Provide the (x, y) coordinate of the cell's center where the given text is located.  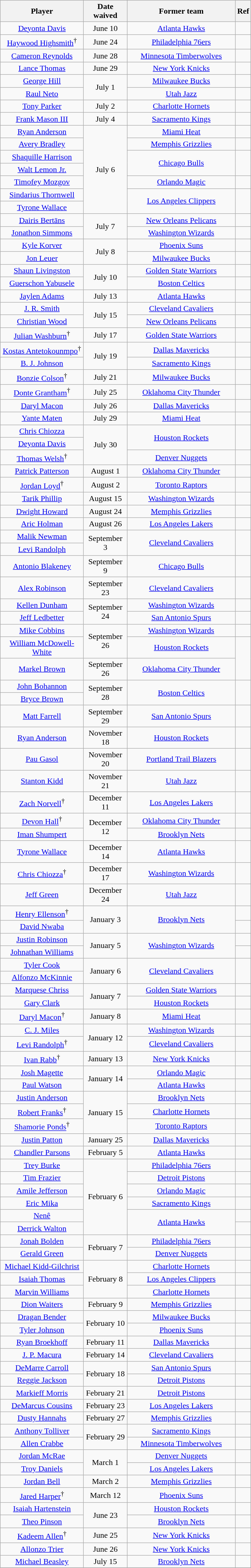
December 24 (106, 894)
Bonzie Colson† (42, 377)
January 14 (106, 1079)
Tyler Cook (42, 965)
Nenê (42, 1216)
Timofey Mozgov (42, 182)
Lance Thomas (42, 68)
Dragan Bender (42, 1317)
November 20 (106, 760)
C. J. Miles (42, 1030)
Marquese Chriss (42, 990)
July 7 (106, 226)
September 9 (106, 566)
Justin Anderson (42, 1098)
November 21 (106, 781)
July 2 (106, 106)
Patrick Patterson (42, 471)
Iman Shumpert (42, 834)
Alfonzo McKinnie (42, 977)
July 29 (106, 418)
J. P. Macura (42, 1355)
June 10 (106, 28)
September 23 (106, 588)
December 11 (106, 803)
July 8 (106, 252)
June 23 (106, 1515)
Devon Hall† (42, 821)
Jordan Bell (42, 1481)
Tyler Johnson (42, 1329)
March 12 (106, 1495)
August 2 (106, 485)
Sindarius Thornwell (42, 195)
Jeff Green (42, 894)
David Nwaba (42, 927)
Gary Clark (42, 1002)
Avery Bradley (42, 144)
July 4 (106, 119)
Justin Patton (42, 1140)
February 23 (106, 1406)
February 10 (106, 1323)
July 13 (106, 296)
Derrick Walton (42, 1228)
March 1 (106, 1462)
Dusty Hannahs (42, 1418)
February 8 (106, 1279)
Ryan Broekhoff (42, 1342)
January 25 (106, 1140)
January 7 (106, 996)
August 26 (106, 524)
Yante Maten (42, 418)
June 28 (106, 55)
September 3 (106, 543)
Jared Harper† (42, 1495)
February 7 (106, 1247)
Chandler Parsons (42, 1153)
Michael Kidd-Gilchrist (42, 1266)
Reggie Jackson (42, 1380)
Daryl Macon† (42, 1016)
December 14 (106, 851)
January 5 (106, 946)
Kellen Dunham (42, 605)
February 9 (106, 1304)
Kostas Antetokounmpo† (42, 350)
Chris Chiozza† (42, 873)
Zach Norvell† (42, 803)
June 29 (106, 68)
Jordan McRae (42, 1456)
Alex Robinson (42, 588)
Dion Waiters (42, 1304)
June 25 (106, 1535)
Christian Wood (42, 321)
Bryce Brown (42, 699)
Markieff Morris (42, 1393)
Antonio Blakeney (42, 566)
Guerschon Yabusele (42, 283)
Marvin Williams (42, 1292)
Robert Franks† (42, 1111)
Gerald Green (42, 1254)
Date waived (106, 11)
January 13 (106, 1059)
Ref (243, 11)
Eric Mika (42, 1203)
Haywood Highsmith† (42, 42)
Walt Lemon Jr. (42, 169)
J. R. Smith (42, 309)
Markel Brown (42, 669)
February 6 (106, 1197)
Frank Mason III (42, 119)
Chris Chiozza (42, 431)
February 14 (106, 1355)
Donte Grantham† (42, 392)
July 1 (106, 87)
Allen Crabbe (42, 1443)
Portland Trail Blazers (181, 760)
August 15 (106, 499)
July 30 (106, 445)
Allonzo Trier (42, 1549)
Levi Randolph† (42, 1044)
Jordan Loyd† (42, 485)
DeMarcus Cousins (42, 1406)
November 18 (106, 738)
September 29 (106, 716)
George Hill (42, 81)
Paul Watson (42, 1085)
January 15 (106, 1112)
Raul Neto (42, 94)
Former team (181, 11)
August 1 (106, 471)
July 10 (106, 277)
Aric Holman (42, 524)
Player (42, 11)
Isaiah Hartenstein (42, 1509)
February 5 (106, 1153)
July 26 (106, 406)
Kyle Korver (42, 245)
June 26 (106, 1549)
Theo Pinson (42, 1521)
February 21 (106, 1393)
Josh Magette (42, 1072)
July 6 (106, 169)
February 11 (106, 1342)
Michael Beasley (42, 1562)
Dwight Howard (42, 511)
February 18 (106, 1374)
Stanton Kidd (42, 781)
Jonah Bolden (42, 1241)
Isaiah Thomas (42, 1279)
Jaylen Adams (42, 296)
July 25 (106, 392)
Amile Jefferson (42, 1191)
June 24 (106, 42)
September 24 (106, 611)
Ivan Rabb† (42, 1059)
Daryl Macon (42, 406)
Jonathon Simmons (42, 233)
Justin Robinson (42, 939)
Kadeem Allen† (42, 1535)
Thomas Welsh† (42, 457)
January 12 (106, 1037)
February 29 (106, 1437)
Johnathan Williams (42, 952)
Shaun Livingston (42, 270)
Tarik Phillip (42, 499)
Matt Farrell (42, 716)
Dairis Bertāns (42, 220)
Jon Leuer (42, 258)
William McDowell-White (42, 647)
Levi Randolph (42, 549)
Mike Cobbins (42, 630)
August 24 (106, 511)
December 12 (106, 827)
July 17 (106, 335)
Cameron Reynolds (42, 55)
Henry Ellenson† (42, 913)
Trey Burke (42, 1165)
December 17 (106, 873)
January 3 (106, 920)
Shaquille Harrison (42, 157)
Julian Washburn† (42, 335)
Troy Daniels (42, 1469)
Jeff Ledbetter (42, 618)
DeMarre Carroll (42, 1368)
Malik Newman (42, 537)
Tony Parker (42, 106)
March 2 (106, 1481)
February 27 (106, 1418)
John Bohannon (42, 686)
January 6 (106, 971)
Anthony Tolliver (42, 1431)
September 28 (106, 692)
B. J. Johnson (42, 364)
July 21 (106, 377)
Shamorie Ponds† (42, 1126)
January 8 (106, 1016)
Pau Gasol (42, 760)
July 19 (106, 356)
Tim Frazier (42, 1178)
